Identify which cell holds the provided text, then report its [x, y] central coordinate. 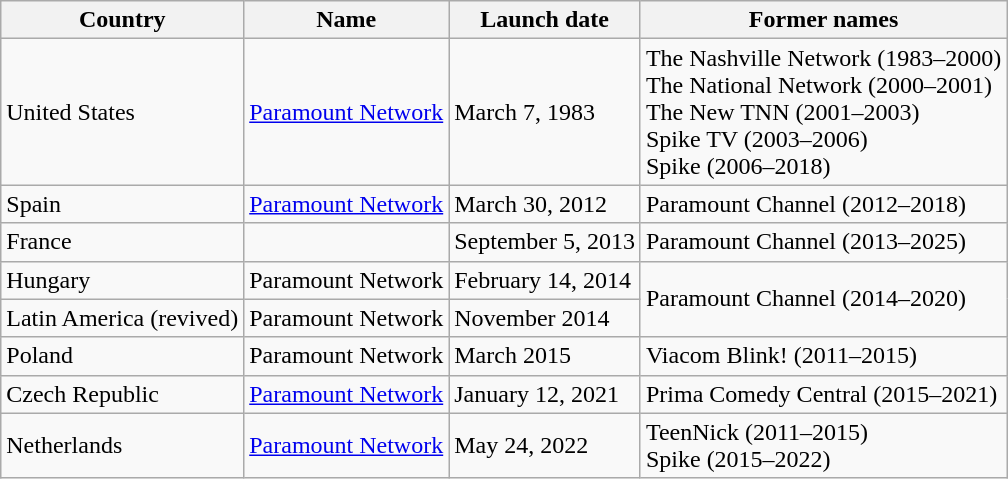
Paramount Channel (2013–2025) [823, 242]
March 7, 1983 [545, 112]
Country [122, 20]
Viacom Blink! (2011–2015) [823, 356]
Former names [823, 20]
United States [122, 112]
Latin America (revived) [122, 318]
Name [346, 20]
TeenNick (2011–2015)Spike (2015–2022) [823, 446]
Paramount Channel (2014–2020) [823, 299]
France [122, 242]
Launch date [545, 20]
Czech Republic [122, 394]
September 5, 2013 [545, 242]
Poland [122, 356]
March 2015 [545, 356]
Spain [122, 204]
Prima Comedy Central (2015–2021) [823, 394]
Paramount Channel (2012–2018) [823, 204]
January 12, 2021 [545, 394]
Hungary [122, 280]
The Nashville Network (1983–2000)The National Network (2000–2001)The New TNN (2001–2003)Spike TV (2003–2006)Spike (2006–2018) [823, 112]
February 14, 2014 [545, 280]
November 2014 [545, 318]
Netherlands [122, 446]
March 30, 2012 [545, 204]
May 24, 2022 [545, 446]
